Extract the (x, y) coordinate from the center of the cell holding the provided text.  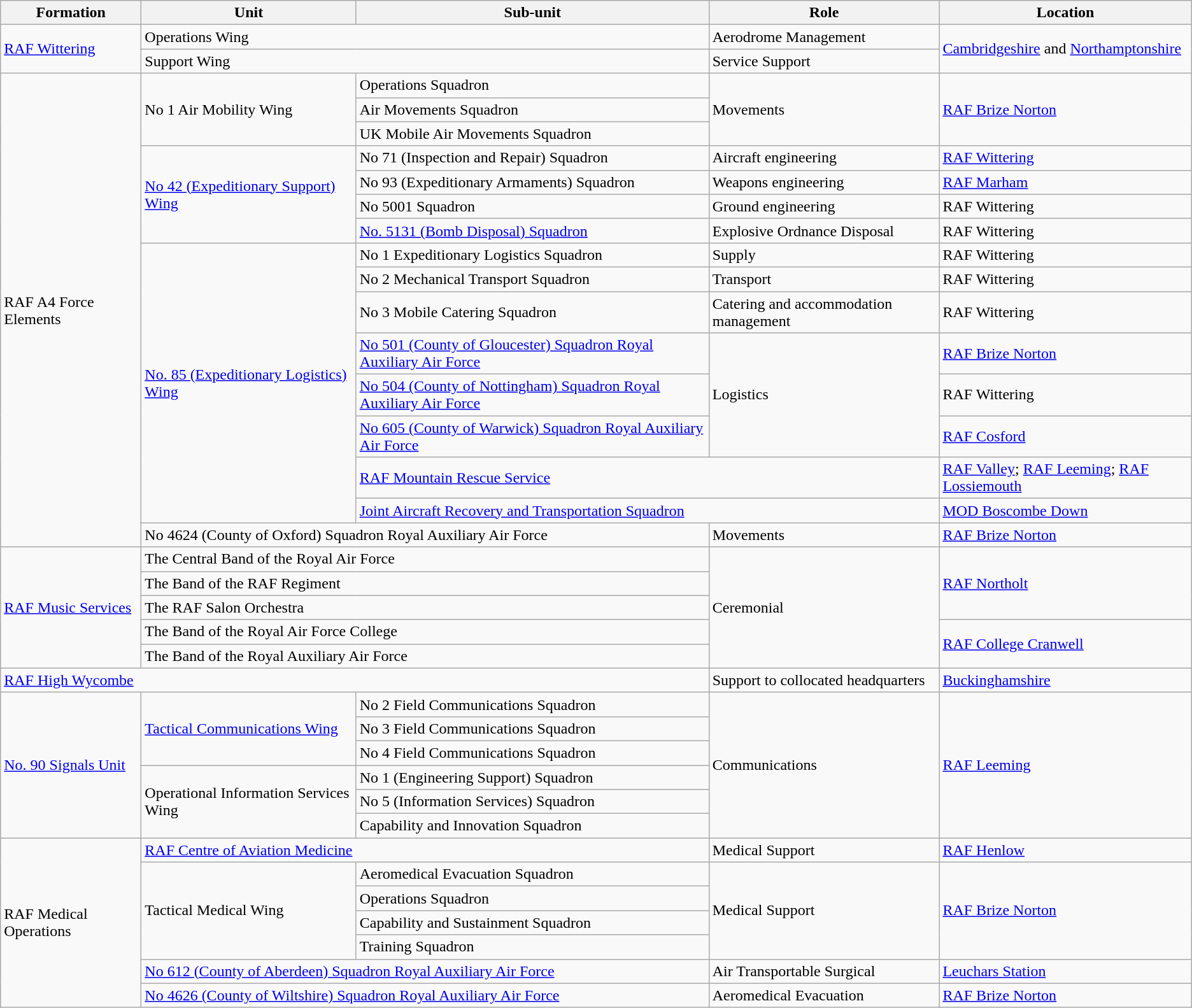
Catering and accommodation management (824, 312)
RAF Mountain Rescue Service (648, 478)
Leuchars Station (1065, 971)
Formation (71, 13)
Aeromedical Evacuation (824, 995)
No. 5131 (Bomb Disposal) Squadron (532, 231)
RAF Leeming (1065, 765)
Joint Aircraft Recovery and Transportation Squadron (648, 511)
Sub-unit (532, 13)
Buckinghamshire (1065, 680)
Tactical Medical Wing (248, 911)
RAF Music Services (71, 607)
The Band of the Royal Air Force College (425, 632)
No 504 (County of Nottingham) Squadron Royal Auxiliary Air Force (532, 395)
No 42 (Expeditionary Support) Wing (248, 194)
Service Support (824, 61)
Aircraft engineering (824, 158)
Tactical Communications Wing (248, 728)
Capability and Sustainment Squadron (532, 923)
Supply (824, 255)
Location (1065, 13)
Training Squadron (532, 947)
Ceremonial (824, 607)
Air Transportable Surgical (824, 971)
MOD Boscombe Down (1065, 511)
RAF Marham (1065, 182)
Ground engineering (824, 206)
No 4626 (County of Wiltshire) Squadron Royal Auxiliary Air Force (425, 995)
No 3 Field Communications Squadron (532, 728)
RAF Northolt (1065, 583)
Support to collocated headquarters (824, 680)
Air Movements Squadron (532, 110)
RAF Cosford (1065, 437)
The Central Band of the Royal Air Force (425, 559)
Operational Information Services Wing (248, 802)
Weapons engineering (824, 182)
Role (824, 13)
No 501 (County of Gloucester) Squadron Royal Auxiliary Air Force (532, 354)
Communications (824, 765)
Support Wing (425, 61)
No 71 (Inspection and Repair) Squadron (532, 158)
The RAF Salon Orchestra (425, 607)
No 1 Air Mobility Wing (248, 110)
Capability and Innovation Squadron (532, 826)
Cambridgeshire and Northamptonshire (1065, 49)
No. 90 Signals Unit (71, 765)
No 2 Field Communications Squadron (532, 704)
Operations Wing (425, 37)
No 4 Field Communications Squadron (532, 753)
Transport (824, 279)
No 2 Mechanical Transport Squadron (532, 279)
UK Mobile Air Movements Squadron (532, 134)
Aeromedical Evacuation Squadron (532, 874)
The Band of the RAF Regiment (425, 583)
No 5001 Squadron (532, 206)
RAF High Wycombe (355, 680)
No 3 Mobile Catering Squadron (532, 312)
Explosive Ordnance Disposal (824, 231)
RAF Medical Operations (71, 923)
RAF A4 Force Elements (71, 310)
The Band of the Royal Auxiliary Air Force (425, 656)
RAF Henlow (1065, 850)
No 612 (County of Aberdeen) Squadron Royal Auxiliary Air Force (425, 971)
No. 85 (Expeditionary Logistics) Wing (248, 383)
No 605 (County of Warwick) Squadron Royal Auxiliary Air Force (532, 437)
Logistics (824, 395)
RAF Centre of Aviation Medicine (425, 850)
Unit (248, 13)
No 1 (Engineering Support) Squadron (532, 777)
RAF College Cranwell (1065, 644)
No 4624 (County of Oxford) Squadron Royal Auxiliary Air Force (425, 535)
Aerodrome Management (824, 37)
No 5 (Information Services) Squadron (532, 802)
No 1 Expeditionary Logistics Squadron (532, 255)
RAF Valley; RAF Leeming; RAF Lossiemouth (1065, 478)
No 93 (Expeditionary Armaments) Squadron (532, 182)
